From the cell containing the given text, extract its center point as (X, Y) coordinate. 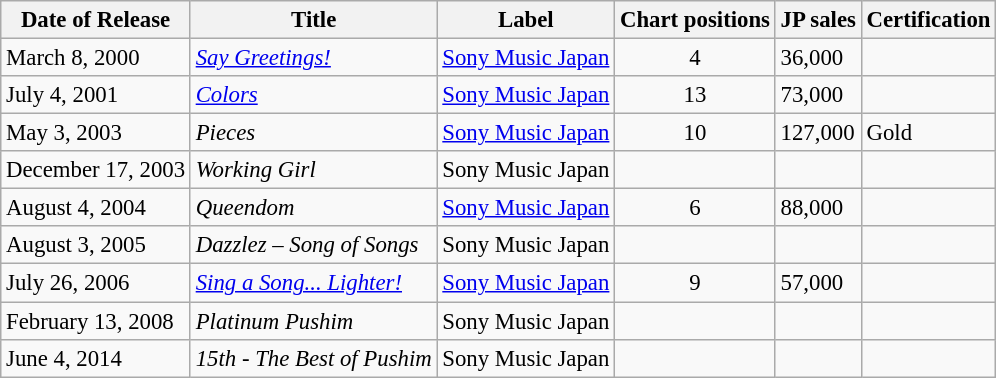
13 (696, 95)
Label (526, 20)
Date of Release (96, 20)
15th - The Best of Pushim (314, 358)
57,000 (818, 283)
127,000 (818, 133)
Queendom (314, 208)
Certification (928, 20)
August 4, 2004 (96, 208)
December 17, 2003 (96, 170)
Pieces (314, 133)
Dazzlez – Song of Songs (314, 245)
May 3, 2003 (96, 133)
Colors (314, 95)
73,000 (818, 95)
9 (696, 283)
July 4, 2001 (96, 95)
6 (696, 208)
Chart positions (696, 20)
Gold (928, 133)
July 26, 2006 (96, 283)
88,000 (818, 208)
Say Greetings! (314, 58)
Working Girl (314, 170)
JP sales (818, 20)
10 (696, 133)
4 (696, 58)
36,000 (818, 58)
February 13, 2008 (96, 321)
Sing a Song... Lighter! (314, 283)
Title (314, 20)
Platinum Pushim (314, 321)
June 4, 2014 (96, 358)
March 8, 2000 (96, 58)
August 3, 2005 (96, 245)
